Provide the [x, y] coordinate of the cell's center where the given text is located.  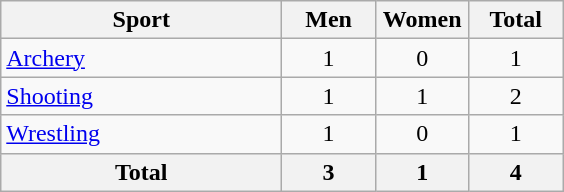
3 [329, 172]
Sport [142, 20]
4 [516, 172]
Men [329, 20]
2 [516, 96]
Women [422, 20]
Archery [142, 58]
Shooting [142, 96]
Wrestling [142, 134]
